Find where the given text appears and provide that cell's center as (x, y) coordinate. 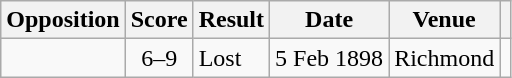
Score (159, 20)
6–9 (159, 58)
Result (231, 20)
Date (330, 20)
Richmond (444, 58)
Venue (444, 20)
Opposition (63, 20)
Lost (231, 58)
5 Feb 1898 (330, 58)
